Find where the given text appears and provide that cell's center as [X, Y] coordinate. 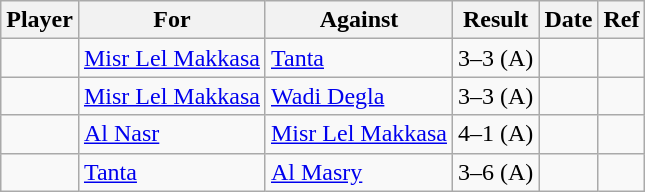
Against [358, 20]
Player [40, 20]
For [172, 20]
Date [568, 20]
Al Masry [358, 172]
Ref [622, 20]
3–6 (A) [496, 172]
Al Nasr [172, 134]
4–1 (A) [496, 134]
Wadi Degla [358, 96]
Result [496, 20]
